Provide the [x, y] coordinate of the cell's center where the given text is located.  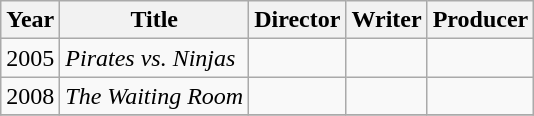
Producer [480, 20]
The Waiting Room [154, 96]
Year [30, 20]
2005 [30, 58]
2008 [30, 96]
Pirates vs. Ninjas [154, 58]
Director [298, 20]
Writer [386, 20]
Title [154, 20]
